Output the (x, y) coordinate of the center of the cell containing the given text.  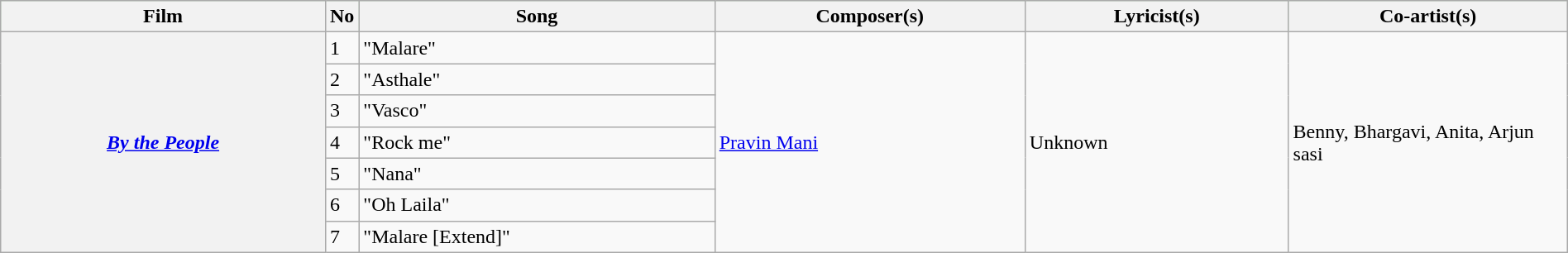
4 (342, 142)
7 (342, 236)
5 (342, 174)
"Rock me" (537, 142)
Song (537, 17)
"Malare [Extend]" (537, 236)
"Vasco" (537, 111)
3 (342, 111)
Co-artist(s) (1427, 17)
"Malare" (537, 48)
By the People (164, 142)
Unknown (1156, 142)
6 (342, 205)
Composer(s) (870, 17)
1 (342, 48)
"Asthale" (537, 79)
Lyricist(s) (1156, 17)
2 (342, 79)
"Oh Laila" (537, 205)
Pravin Mani (870, 142)
"Nana" (537, 174)
No (342, 17)
Film (164, 17)
Benny, Bhargavi, Anita, Arjun sasi (1427, 142)
